Capture the cell that displays the provided text and extract its [x, y] central coordinate. 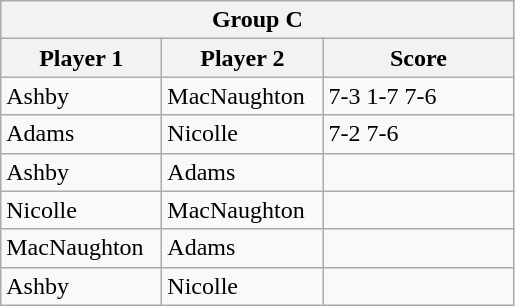
7-3 1-7 7-6 [418, 96]
Score [418, 58]
Player 2 [242, 58]
Group C [258, 20]
Player 1 [82, 58]
7-2 7-6 [418, 134]
